Extract the (X, Y) coordinate from the center of the cell holding the provided text.  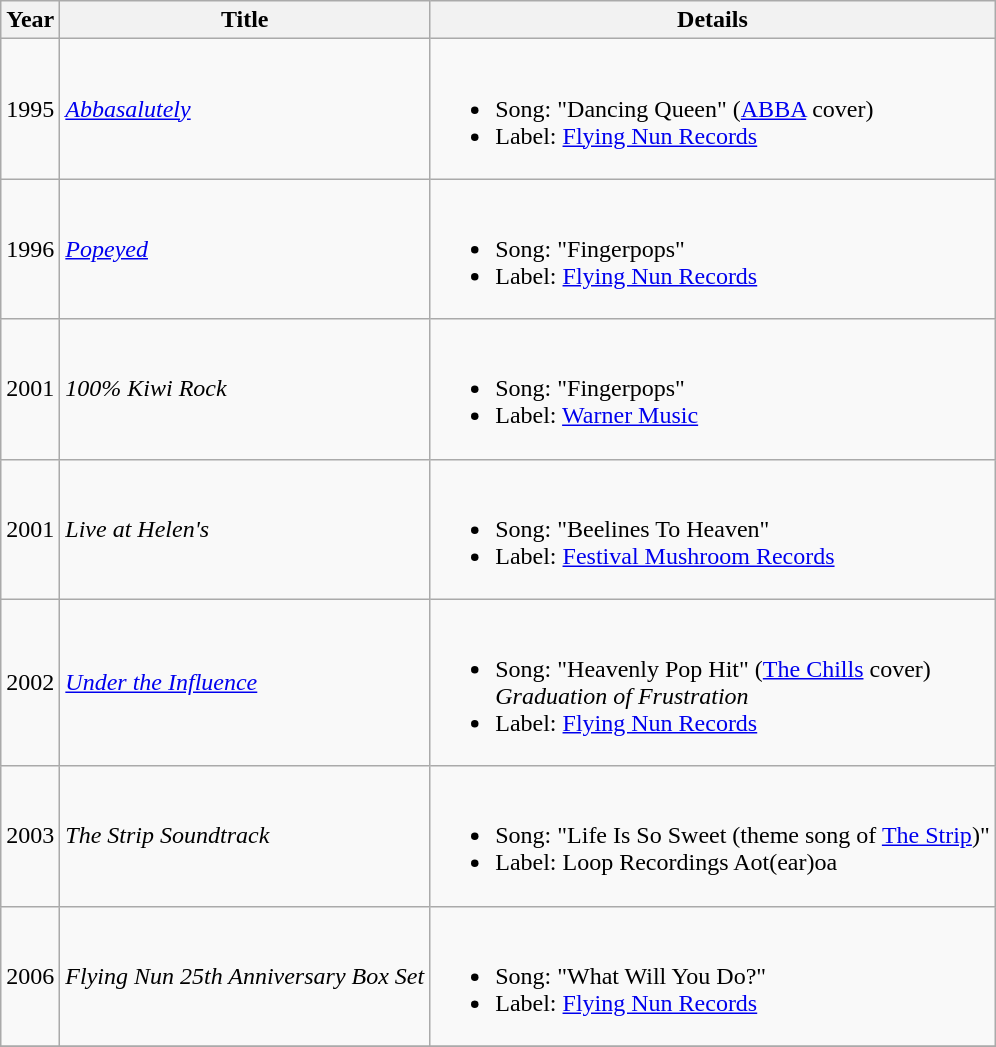
Popeyed (245, 249)
Under the Influence (245, 682)
1995 (30, 109)
100% Kiwi Rock (245, 389)
Song: "Fingerpops"Label: Flying Nun Records (713, 249)
Song: "Life Is So Sweet (theme song of The Strip)"Label: Loop Recordings Aot(ear)oa (713, 836)
1996 (30, 249)
Song: "Dancing Queen" (ABBA cover)Label: Flying Nun Records (713, 109)
Song: "What Will You Do?"Label: Flying Nun Records (713, 976)
Details (713, 20)
Live at Helen's (245, 529)
Title (245, 20)
Song: "Beelines To Heaven"Label: Festival Mushroom Records (713, 529)
Abbasalutely (245, 109)
The Strip Soundtrack (245, 836)
Flying Nun 25th Anniversary Box Set (245, 976)
Song: "Heavenly Pop Hit" (The Chills cover)Graduation of FrustrationLabel: Flying Nun Records (713, 682)
Song: "Fingerpops"Label: Warner Music (713, 389)
2002 (30, 682)
2006 (30, 976)
Year (30, 20)
2003 (30, 836)
